Extract the [X, Y] coordinate from the center of the cell holding the provided text.  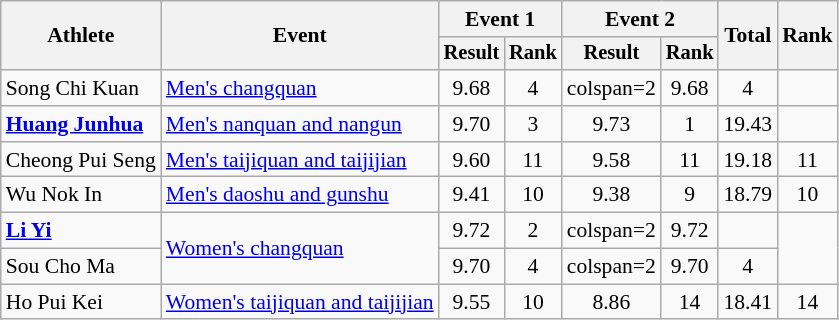
Sou Cho Ma [81, 267]
3 [533, 124]
2 [533, 231]
18.79 [748, 195]
18.41 [748, 302]
Huang Junhua [81, 124]
1 [690, 124]
Total [748, 36]
Cheong Pui Seng [81, 160]
Women's taijiquan and taijijian [300, 302]
19.18 [748, 160]
9.38 [612, 195]
Event 2 [640, 19]
Women's changquan [300, 248]
Athlete [81, 36]
Men's daoshu and gunshu [300, 195]
9.41 [472, 195]
Event [300, 36]
Men's taijiquan and taijijian [300, 160]
8.86 [612, 302]
Song Chi Kuan [81, 88]
Ho Pui Kei [81, 302]
Event 1 [500, 19]
9 [690, 195]
9.60 [472, 160]
Men's changquan [300, 88]
Men's nanquan and nangun [300, 124]
Wu Nok In [81, 195]
Li Yi [81, 231]
9.73 [612, 124]
9.58 [612, 160]
19.43 [748, 124]
9.55 [472, 302]
